Return [x, y] of the center of cell containing provided text 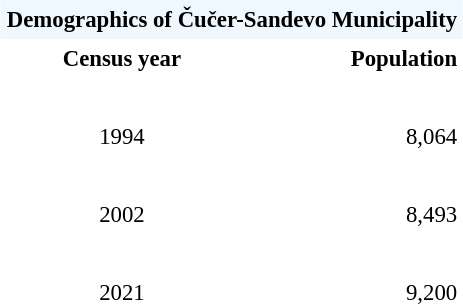
Census year [122, 58]
8,493 [353, 214]
2002 [122, 214]
Population [353, 58]
Demographics of Čučer-Sandevo Municipality [232, 20]
8,064 [353, 136]
1994 [122, 136]
